Determine the (X, Y) coordinate at the center of the cell enclosing the given text.  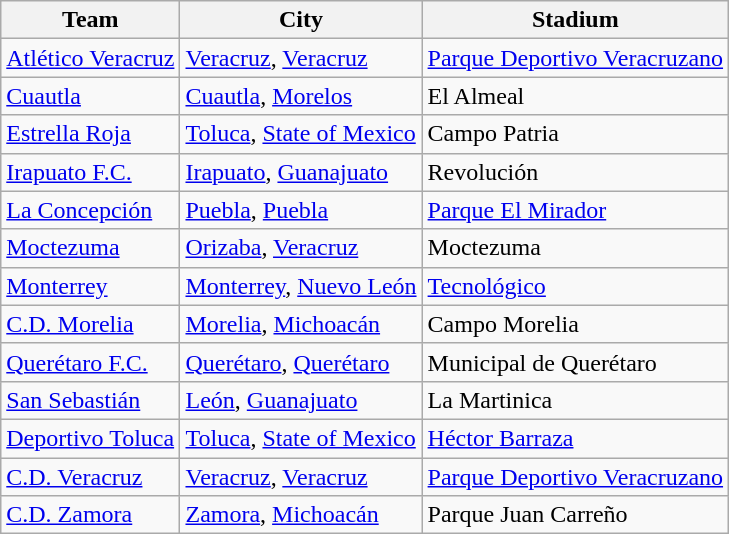
Irapuato, Guanajuato (301, 172)
Team (90, 20)
City (301, 20)
Deportivo Toluca (90, 438)
Morelia, Michoacán (301, 324)
Parque El Mirador (576, 210)
C.D. Veracruz (90, 477)
Puebla, Puebla (301, 210)
Campo Morelia (576, 324)
Estrella Roja (90, 134)
Monterrey, Nuevo León (301, 286)
León, Guanajuato (301, 400)
Zamora, Michoacán (301, 515)
Irapuato F.C. (90, 172)
Stadium (576, 20)
Atlético Veracruz (90, 58)
Cuautla, Morelos (301, 96)
Municipal de Querétaro (576, 362)
La Martinica (576, 400)
C.D. Zamora (90, 515)
Cuautla (90, 96)
Monterrey (90, 286)
San Sebastián (90, 400)
Parque Juan Carreño (576, 515)
La Concepción (90, 210)
Campo Patria (576, 134)
Tecnológico (576, 286)
Revolución (576, 172)
Querétaro F.C. (90, 362)
Orizaba, Veracruz (301, 248)
El Almeal (576, 96)
C.D. Morelia (90, 324)
Héctor Barraza (576, 438)
Querétaro, Querétaro (301, 362)
